Capture the cell that displays the provided text and extract its (x, y) central coordinate. 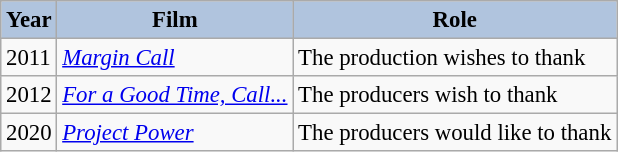
The production wishes to thank (455, 58)
The producers wish to thank (455, 95)
2012 (29, 95)
Project Power (175, 133)
Film (175, 20)
Role (455, 20)
Margin Call (175, 58)
The producers would like to thank (455, 133)
Year (29, 20)
2020 (29, 133)
For a Good Time, Call... (175, 95)
2011 (29, 58)
